Find where the given text appears and provide that cell's center as (x, y) coordinate. 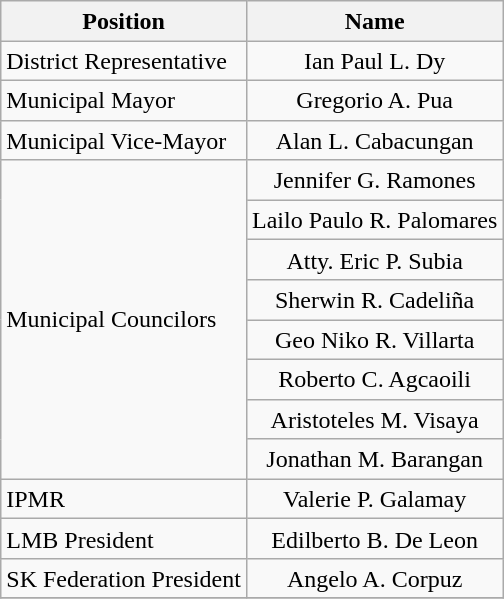
Municipal Councilors (124, 320)
IPMR (124, 499)
Jennifer G. Ramones (374, 180)
Gregorio A. Pua (374, 100)
Angelo A. Corpuz (374, 579)
Position (124, 21)
Municipal Mayor (124, 100)
Municipal Vice-Mayor (124, 140)
Aristoteles M. Visaya (374, 419)
Valerie P. Galamay (374, 499)
Edilberto B. De Leon (374, 539)
Sherwin R. Cadeliña (374, 300)
Jonathan M. Barangan (374, 459)
Roberto C. Agcaoili (374, 379)
Name (374, 21)
SK Federation President (124, 579)
District Representative (124, 61)
Atty. Eric P. Subia (374, 260)
Lailo Paulo R. Palomares (374, 220)
LMB President (124, 539)
Geo Niko R. Villarta (374, 340)
Alan L. Cabacungan (374, 140)
Ian Paul L. Dy (374, 61)
